Detect which cell encompasses the target text, then output its [x, y] center coordinate. 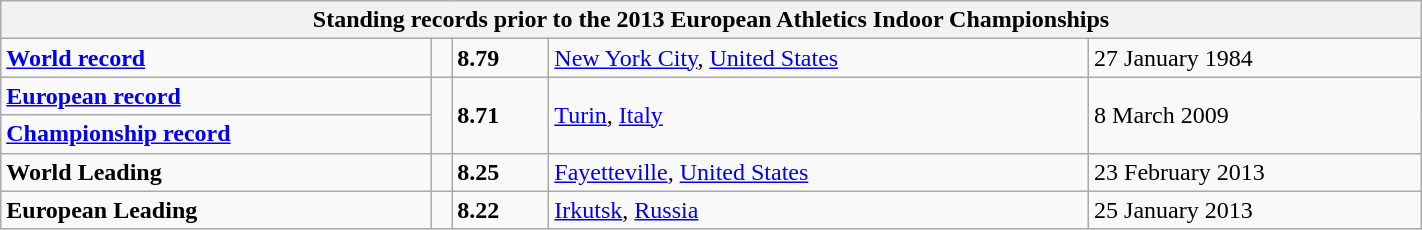
23 February 2013 [1256, 172]
Irkutsk, Russia [819, 210]
European Leading [216, 210]
European record [216, 96]
World Leading [216, 172]
Turin, Italy [819, 115]
World record [216, 58]
8.79 [500, 58]
Championship record [216, 134]
8.25 [500, 172]
Fayetteville, United States [819, 172]
New York City, United States [819, 58]
8.71 [500, 115]
Standing records prior to the 2013 European Athletics Indoor Championships [711, 20]
8 March 2009 [1256, 115]
8.22 [500, 210]
27 January 1984 [1256, 58]
25 January 2013 [1256, 210]
